Return (x, y) of the center of cell containing provided text 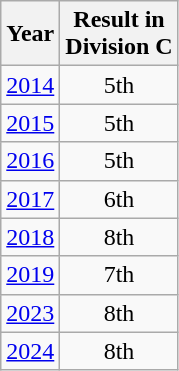
2023 (30, 313)
2024 (30, 351)
7th (119, 275)
Year (30, 34)
2016 (30, 161)
2015 (30, 123)
2014 (30, 85)
6th (119, 199)
2018 (30, 237)
Result inDivision C (119, 34)
2017 (30, 199)
2019 (30, 275)
